From the cell containing the given text, extract its center point as (X, Y) coordinate. 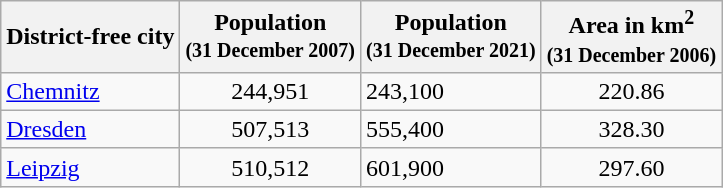
297.60 (632, 167)
244,951 (270, 91)
Population(31 December 2021) (452, 37)
507,513 (270, 129)
Area in km2(31 December 2006) (632, 37)
Dresden (90, 129)
510,512 (270, 167)
Chemnitz (90, 91)
555,400 (452, 129)
328.30 (632, 129)
Population(31 December 2007) (270, 37)
601,900 (452, 167)
220.86 (632, 91)
Leipzig (90, 167)
District-free city (90, 37)
243,100 (452, 91)
